Return the (x, y) coordinate for the center point of the cell that contains the specified text.  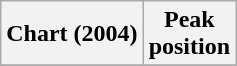
Chart (2004) (72, 34)
Peakposition (189, 34)
